Capture the cell that displays the provided text and extract its (x, y) central coordinate. 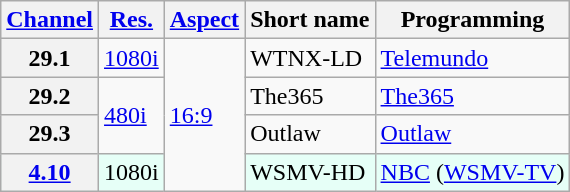
Short name (310, 20)
4.10 (50, 172)
16:9 (204, 115)
WSMV-HD (310, 172)
WTNX-LD (310, 58)
Aspect (204, 20)
Channel (50, 20)
NBC (WSMV-TV) (472, 172)
29.1 (50, 58)
29.2 (50, 96)
Res. (132, 20)
Programming (472, 20)
480i (132, 115)
Telemundo (472, 58)
29.3 (50, 134)
